Return [x, y] of the center of cell containing provided text 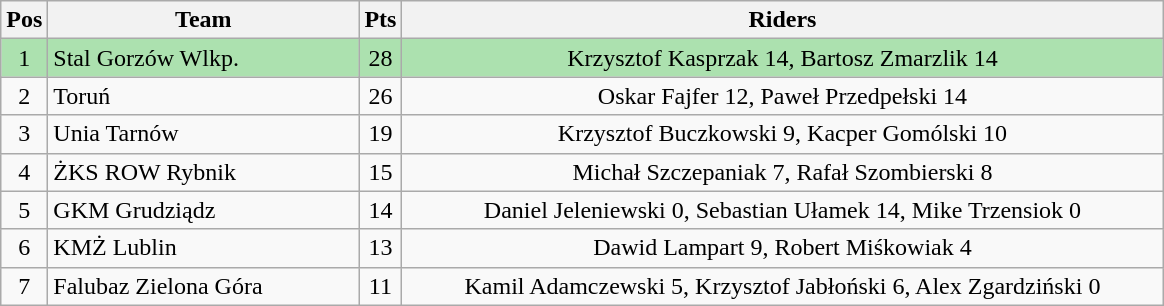
3 [24, 134]
Dawid Lampart 9, Robert Miśkowiak 4 [782, 248]
28 [380, 58]
Oskar Fajfer 12, Paweł Przedpełski 14 [782, 96]
19 [380, 134]
Krzysztof Buczkowski 9, Kacper Gomólski 10 [782, 134]
7 [24, 286]
KMŻ Lublin [204, 248]
Michał Szczepaniak 7, Rafał Szombierski 8 [782, 172]
Kamil Adamczewski 5, Krzysztof Jabłoński 6, Alex Zgardziński 0 [782, 286]
Unia Tarnów [204, 134]
ŻKS ROW Rybnik [204, 172]
14 [380, 210]
Pts [380, 20]
Riders [782, 20]
GKM Grudziądz [204, 210]
Falubaz Zielona Góra [204, 286]
13 [380, 248]
Pos [24, 20]
4 [24, 172]
Daniel Jeleniewski 0, Sebastian Ułamek 14, Mike Trzensiok 0 [782, 210]
11 [380, 286]
15 [380, 172]
Team [204, 20]
6 [24, 248]
26 [380, 96]
2 [24, 96]
Stal Gorzów Wlkp. [204, 58]
1 [24, 58]
5 [24, 210]
Krzysztof Kasprzak 14, Bartosz Zmarzlik 14 [782, 58]
Toruń [204, 96]
